Detect which cell encompasses the target text, then output its [X, Y] center coordinate. 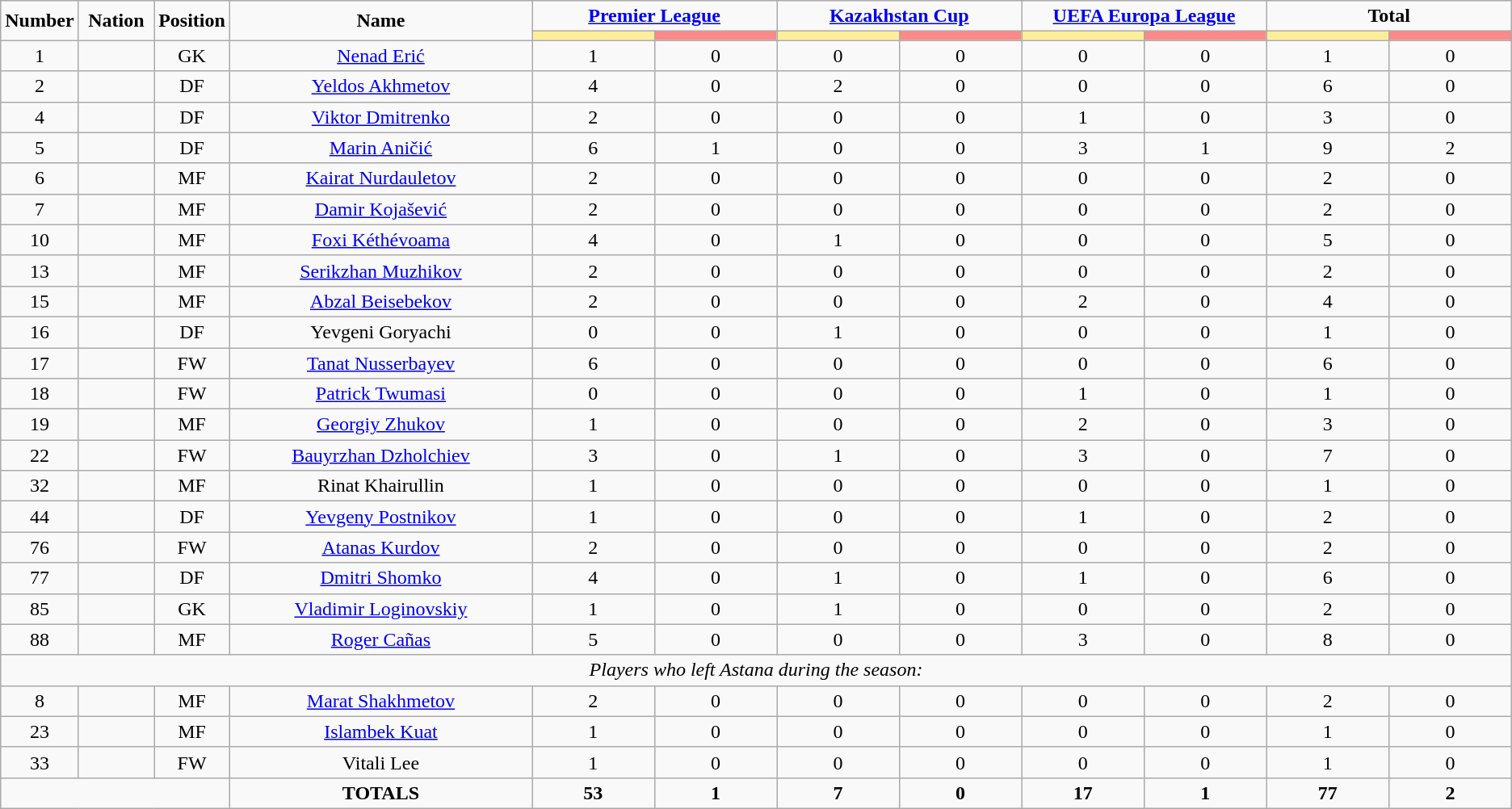
Nenad Erić [380, 56]
Nation [116, 21]
76 [40, 547]
Islambek Kuat [380, 731]
16 [40, 332]
13 [40, 270]
Georgiy Zhukov [380, 425]
Premier League [654, 16]
Players who left Astana during the season: [756, 670]
53 [593, 793]
Damir Kojašević [380, 209]
Dmitri Shomko [380, 578]
Patrick Twumasi [380, 394]
Vitali Lee [380, 762]
Kairat Nurdauletov [380, 178]
Number [40, 21]
32 [40, 486]
Marat Shakhmetov [380, 701]
Bauyrzhan Dzholchiev [380, 455]
33 [40, 762]
88 [40, 639]
10 [40, 240]
Vladimir Loginovskiy [380, 609]
9 [1328, 148]
Yevgeny Postnikov [380, 517]
Position [192, 21]
Foxi Kéthévoama [380, 240]
Total [1389, 16]
Serikzhan Muzhikov [380, 270]
85 [40, 609]
Marin Aničić [380, 148]
Yeldos Akhmetov [380, 86]
Abzal Beisebekov [380, 301]
15 [40, 301]
Yevgeni Goryachi [380, 332]
Roger Cañas [380, 639]
Kazakhstan Cup [900, 16]
Tanat Nusserbayev [380, 363]
Name [380, 21]
22 [40, 455]
44 [40, 517]
19 [40, 425]
Viktor Dmitrenko [380, 117]
Atanas Kurdov [380, 547]
23 [40, 731]
UEFA Europa League [1144, 16]
TOTALS [380, 793]
Rinat Khairullin [380, 486]
18 [40, 394]
